Capture the cell that displays the provided text and extract its (X, Y) central coordinate. 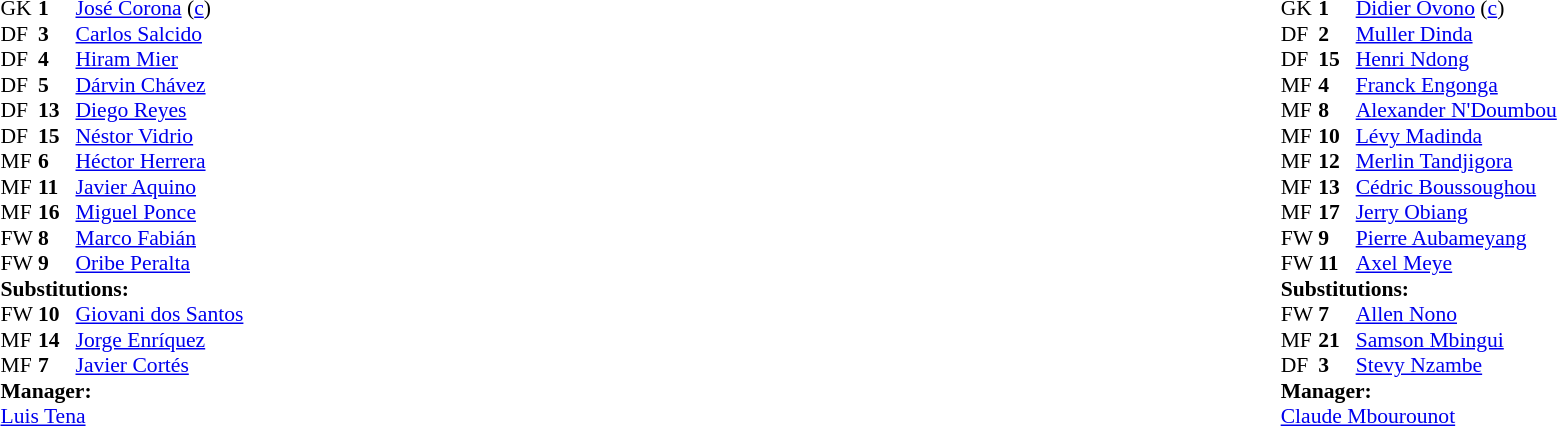
Allen Nono (1456, 315)
Alexander N'Doumbou (1456, 111)
Néstor Vidrio (160, 136)
Héctor Herrera (160, 161)
Stevy Nzambe (1456, 365)
16 (57, 213)
Carlos Salcido (160, 34)
2 (1337, 34)
Henri Ndong (1456, 59)
17 (1337, 213)
Javier Aquino (160, 187)
Jorge Enríquez (160, 340)
Cédric Boussoughou (1456, 187)
Marco Fabián (160, 238)
12 (1337, 161)
Lévy Madinda (1456, 136)
5 (57, 85)
Merlin Tandjigora (1456, 161)
Miguel Ponce (160, 213)
Diego Reyes (160, 111)
6 (57, 161)
Pierre Aubameyang (1456, 238)
Oribe Peralta (160, 263)
Dárvin Chávez (160, 85)
Jerry Obiang (1456, 213)
Hiram Mier (160, 59)
Samson Mbingui (1456, 340)
Axel Meye (1456, 263)
Muller Dinda (1456, 34)
Javier Cortés (160, 365)
14 (57, 340)
21 (1337, 340)
Franck Engonga (1456, 85)
Giovani dos Santos (160, 315)
